Return the (X, Y) coordinate for the center point of the cell that contains the specified text.  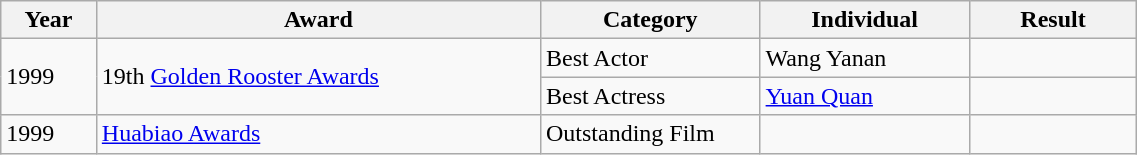
Best Actress (650, 96)
Yuan Quan (864, 96)
Award (318, 20)
Result (1053, 20)
Outstanding Film (650, 134)
Category (650, 20)
Wang Yanan (864, 58)
Best Actor (650, 58)
19th Golden Rooster Awards (318, 77)
Huabiao Awards (318, 134)
Year (49, 20)
Individual (864, 20)
